Find where the given text appears and provide that cell's center as (x, y) coordinate. 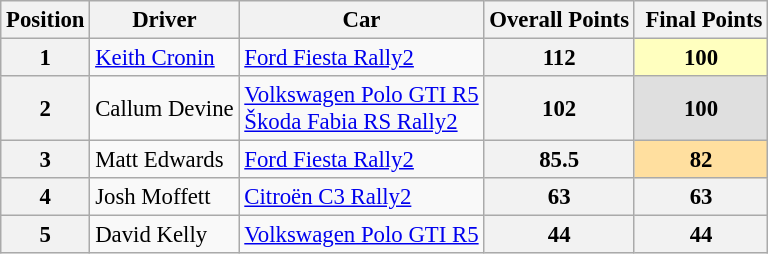
Volkswagen Polo GTI R5 (362, 235)
Driver (164, 20)
Overall Points (559, 20)
3 (46, 160)
112 (559, 58)
Final Points (700, 20)
85.5 (559, 160)
Car (362, 20)
Callum Devine (164, 108)
4 (46, 197)
1 (46, 58)
David Kelly (164, 235)
Keith Cronin (164, 58)
Position (46, 20)
Josh Moffett (164, 197)
Matt Edwards (164, 160)
102 (559, 108)
5 (46, 235)
82 (700, 160)
2 (46, 108)
Citroën C3 Rally2 (362, 197)
Volkswagen Polo GTI R5 Škoda Fabia RS Rally2 (362, 108)
